Output the (x, y) coordinate of the center of the cell containing the given text.  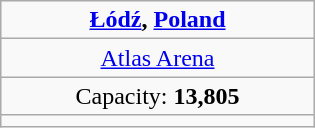
Łódź, Poland (158, 20)
Atlas Arena (158, 58)
Capacity: 13,805 (158, 96)
